Detect which cell encompasses the target text, then output its [x, y] center coordinate. 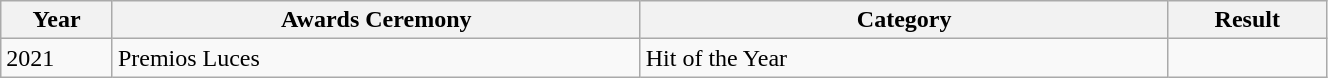
Hit of the Year [904, 58]
Awards Ceremony [376, 20]
Premios Luces [376, 58]
Year [57, 20]
Result [1247, 20]
2021 [57, 58]
Category [904, 20]
